Locate the cell with the specified text and output its (X, Y) center coordinate. 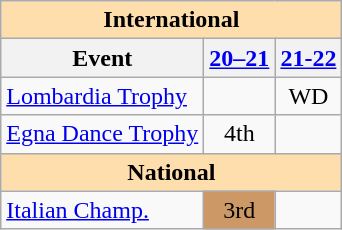
Egna Dance Trophy (102, 134)
Italian Champ. (102, 210)
20–21 (240, 58)
3rd (240, 210)
Event (102, 58)
International (172, 20)
National (172, 172)
Lombardia Trophy (102, 96)
4th (240, 134)
21-22 (308, 58)
WD (308, 96)
